Output the (X, Y) coordinate of the center of the cell containing the given text.  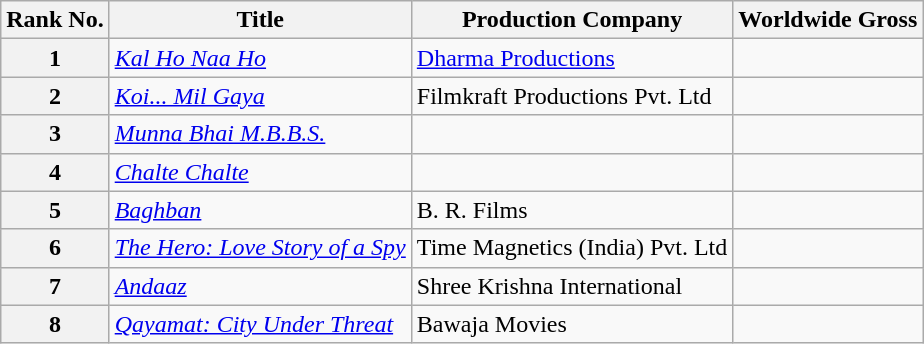
Worldwide Gross (828, 20)
Filmkraft Productions Pvt. Ltd (572, 96)
6 (55, 248)
B. R. Films (572, 210)
Time Magnetics (India) Pvt. Ltd (572, 248)
Munna Bhai M.B.B.S. (260, 134)
2 (55, 96)
Baghban (260, 210)
4 (55, 172)
Qayamat: City Under Threat (260, 324)
Chalte Chalte (260, 172)
5 (55, 210)
The Hero: Love Story of a Spy (260, 248)
1 (55, 58)
Andaaz (260, 286)
Title (260, 20)
8 (55, 324)
3 (55, 134)
7 (55, 286)
Koi... Mil Gaya (260, 96)
Shree Krishna International (572, 286)
Dharma Productions (572, 58)
Rank No. (55, 20)
Kal Ho Naa Ho (260, 58)
Bawaja Movies (572, 324)
Production Company (572, 20)
